Return (x, y) of the center of cell containing provided text 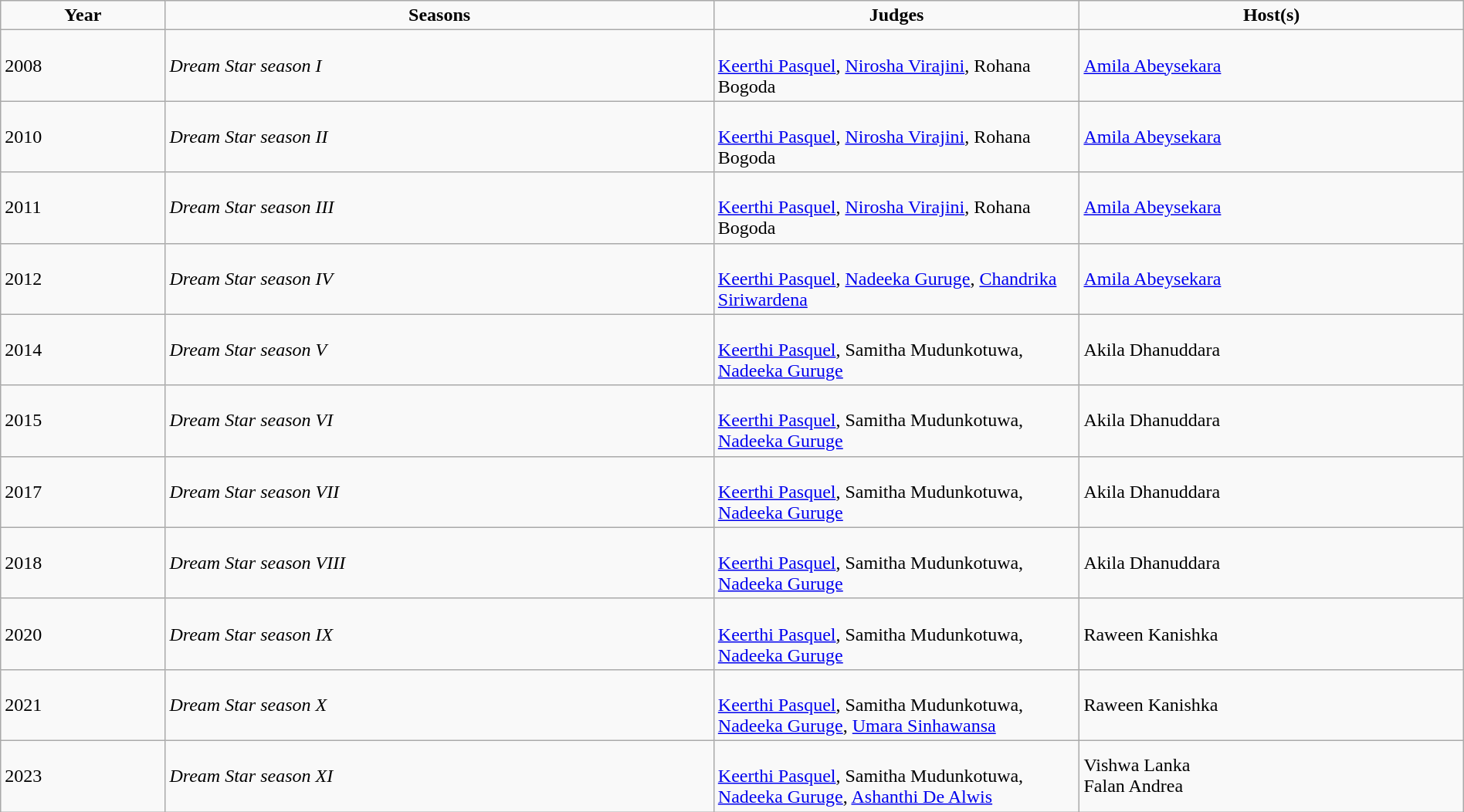
Dream Star season II (439, 137)
Year (83, 15)
Judges (896, 15)
2017 (83, 492)
2011 (83, 208)
2023 (83, 776)
Dream Star season III (439, 208)
Vishwa LankaFalan Andrea (1271, 776)
Dream Star season X (439, 705)
2014 (83, 350)
2021 (83, 705)
Host(s) (1271, 15)
Keerthi Pasquel, Nadeeka Guruge, Chandrika Siriwardena (896, 279)
2008 (83, 66)
Dream Star season VI (439, 421)
2012 (83, 279)
Dream Star season IX (439, 634)
2018 (83, 563)
Dream Star season VII (439, 492)
Keerthi Pasquel, Samitha Mudunkotuwa, Nadeeka Guruge, Umara Sinhawansa (896, 705)
Dream Star season XI (439, 776)
Dream Star season V (439, 350)
2010 (83, 137)
2015 (83, 421)
2020 (83, 634)
Dream Star season IV (439, 279)
Seasons (439, 15)
Dream Star season VIII (439, 563)
Keerthi Pasquel, Samitha Mudunkotuwa, Nadeeka Guruge, Ashanthi De Alwis (896, 776)
Dream Star season I (439, 66)
